Capture the cell that displays the provided text and extract its [x, y] central coordinate. 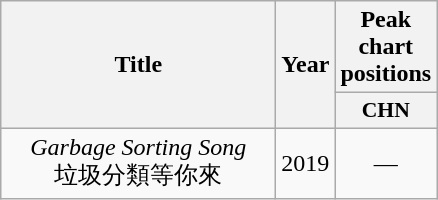
CHN [386, 111]
Title [138, 65]
— [386, 163]
Garbage Sorting Song 垃圾分類等你來 [138, 163]
Peak chart positions [386, 47]
2019 [306, 163]
Year [306, 65]
